Return [X, Y] of the center of cell containing provided text 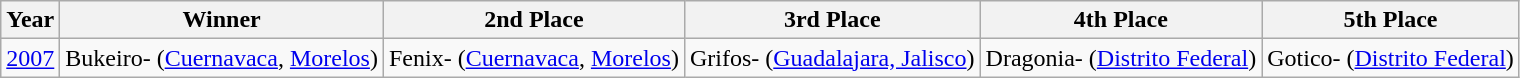
Year [30, 20]
2nd Place [534, 20]
2007 [30, 58]
3rd Place [832, 20]
Winner [222, 20]
4th Place [1121, 20]
Fenix- (Cuernavaca, Morelos) [534, 58]
Grifos- (Guadalajara, Jalisco) [832, 58]
Gotico- (Distrito Federal) [1391, 58]
Bukeiro- (Cuernavaca, Morelos) [222, 58]
5th Place [1391, 20]
Dragonia- (Distrito Federal) [1121, 58]
